Output the (x, y) coordinate of the center of the cell containing the given text.  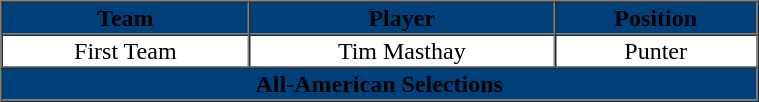
Position (655, 18)
Punter (655, 50)
First Team (126, 50)
Team (126, 18)
All-American Selections (380, 84)
Player (402, 18)
Tim Masthay (402, 50)
